Find where the given text appears and provide that cell's center as [x, y] coordinate. 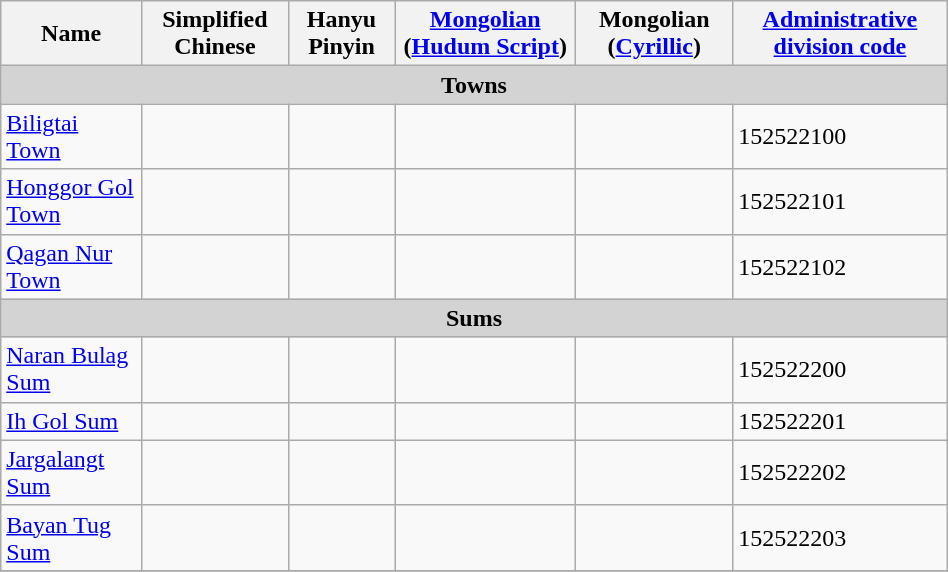
Biligtai Town [72, 136]
Honggor Gol Town [72, 202]
152522202 [840, 472]
152522102 [840, 266]
Ih Gol Sum [72, 421]
Hanyu Pinyin [342, 34]
Mongolian (Hudum Script) [486, 34]
Administrative division code [840, 34]
Simplified Chinese [214, 34]
152522201 [840, 421]
Towns [474, 85]
152522101 [840, 202]
Mongolian (Cyrillic) [654, 34]
152522203 [840, 538]
Jargalangt Sum [72, 472]
Qagan Nur Town [72, 266]
Name [72, 34]
152522200 [840, 370]
Naran Bulag Sum [72, 370]
Bayan Tug Sum [72, 538]
152522100 [840, 136]
Sums [474, 318]
